Identify which cell holds the provided text, then report its (X, Y) central coordinate. 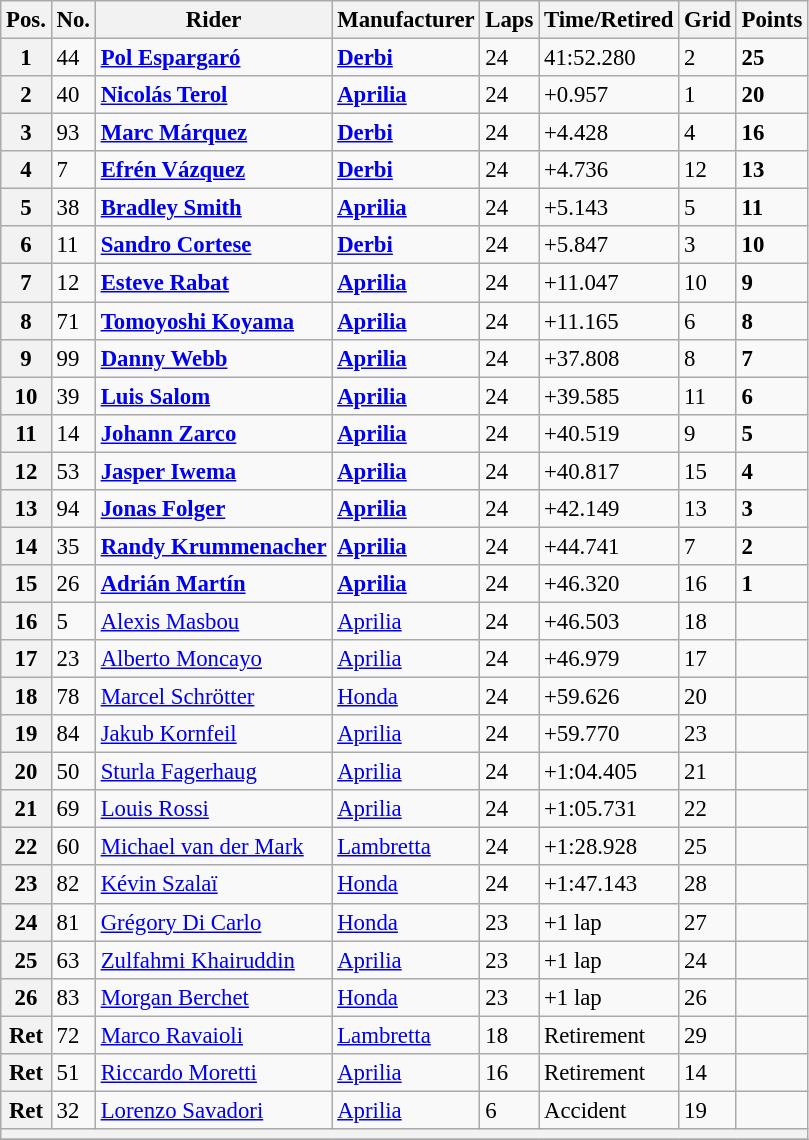
Laps (510, 20)
Manufacturer (406, 20)
Marc Márquez (214, 133)
Accident (609, 1110)
28 (708, 885)
+11.165 (609, 321)
Morgan Berchet (214, 997)
83 (73, 997)
63 (73, 960)
+59.770 (609, 734)
Grid (708, 20)
Michael van der Mark (214, 847)
+1:05.731 (609, 809)
41:52.280 (609, 58)
Adrián Martín (214, 584)
84 (73, 734)
Louis Rossi (214, 809)
Jasper Iwema (214, 471)
+39.585 (609, 396)
99 (73, 358)
Esteve Rabat (214, 283)
Jakub Kornfeil (214, 734)
+1:47.143 (609, 885)
Sturla Fagerhaug (214, 772)
Points (772, 20)
Tomoyoshi Koyama (214, 321)
No. (73, 20)
+5.143 (609, 208)
Zulfahmi Khairuddin (214, 960)
Johann Zarco (214, 433)
Alberto Moncayo (214, 659)
+46.320 (609, 584)
Rider (214, 20)
+46.979 (609, 659)
32 (73, 1110)
Marco Ravaioli (214, 1035)
81 (73, 922)
Efrén Vázquez (214, 170)
29 (708, 1035)
82 (73, 885)
27 (708, 922)
Lorenzo Savadori (214, 1110)
Pol Espargaró (214, 58)
Time/Retired (609, 20)
+46.503 (609, 621)
+0.957 (609, 95)
Bradley Smith (214, 208)
72 (73, 1035)
38 (73, 208)
+1:28.928 (609, 847)
Grégory Di Carlo (214, 922)
Luis Salom (214, 396)
40 (73, 95)
51 (73, 1073)
Pos. (26, 20)
Kévin Szalaï (214, 885)
94 (73, 509)
50 (73, 772)
44 (73, 58)
+40.817 (609, 471)
+4.736 (609, 170)
+5.847 (609, 245)
Alexis Masbou (214, 621)
60 (73, 847)
69 (73, 809)
Sandro Cortese (214, 245)
+44.741 (609, 546)
35 (73, 546)
Randy Krummenacher (214, 546)
53 (73, 471)
Danny Webb (214, 358)
Marcel Schrötter (214, 697)
78 (73, 697)
Jonas Folger (214, 509)
+42.149 (609, 509)
+1:04.405 (609, 772)
+4.428 (609, 133)
Riccardo Moretti (214, 1073)
71 (73, 321)
+37.808 (609, 358)
93 (73, 133)
+59.626 (609, 697)
Nicolás Terol (214, 95)
+11.047 (609, 283)
+40.519 (609, 433)
39 (73, 396)
